Find where the given text appears and provide that cell's center as [x, y] coordinate. 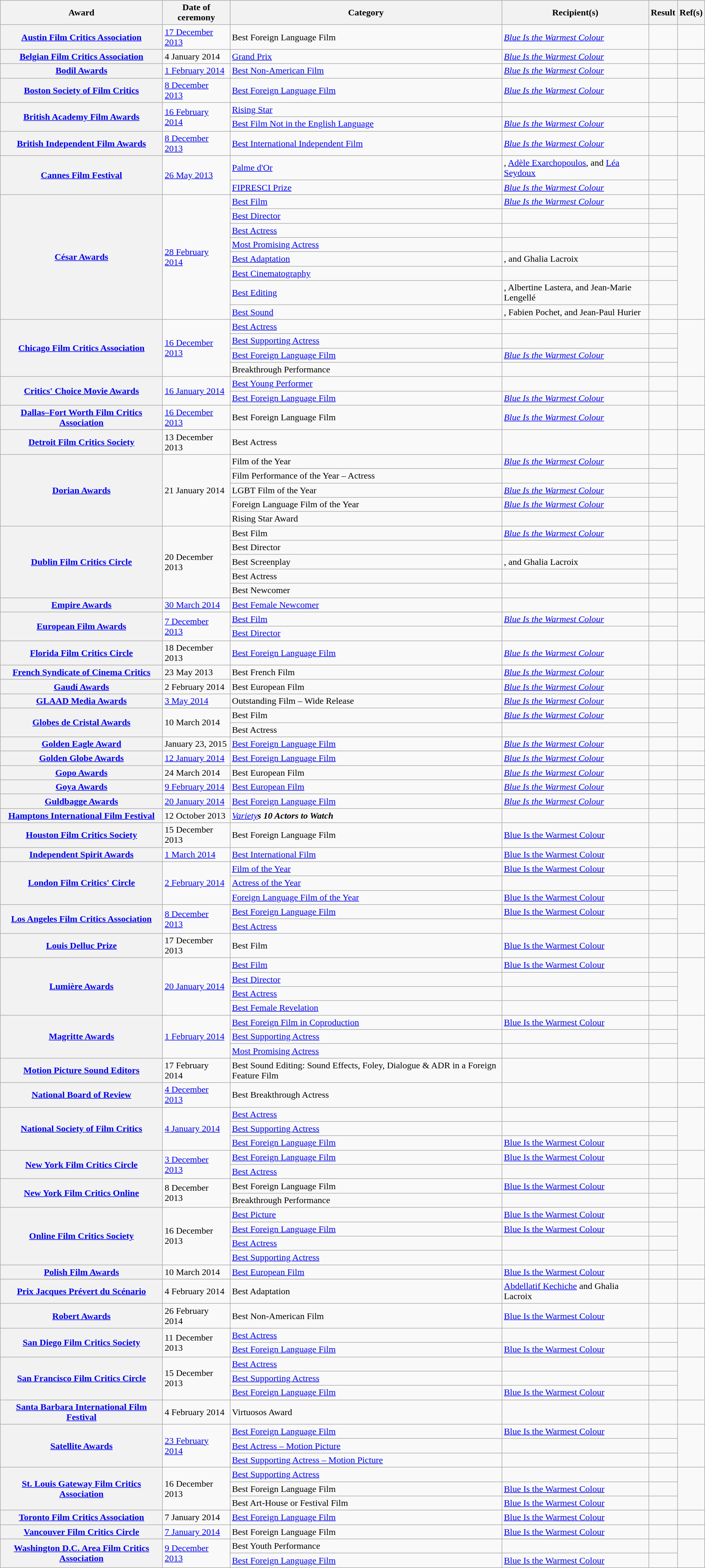
Houston Film Critics Society [81, 835]
Best Art-House or Festival Film [366, 1503]
Los Angeles Film Critics Association [81, 919]
Belgian Film Critics Association [81, 56]
London Film Critics' Circle [81, 883]
Independent Spirit Awards [81, 854]
European Film Awards [81, 626]
23 May 2013 [197, 672]
César Awards [81, 257]
British Independent Film Awards [81, 143]
13 December 2013 [197, 442]
Best Breakthrough Actress [366, 1095]
Best International Film [366, 854]
Dorian Awards [81, 490]
4 December 2013 [197, 1095]
Best Female Newcomer [366, 605]
Boston Society of Film Critics [81, 90]
18 December 2013 [197, 653]
French Syndicate of Cinema Critics [81, 672]
23 February 2014 [197, 1446]
Actress of the Year [366, 883]
Award [81, 13]
Robert Awards [81, 1316]
New York Film Critics Online [81, 1193]
Magritte Awards [81, 1037]
British Academy Film Awards [81, 117]
Empire Awards [81, 605]
Goya Awards [81, 787]
San Diego Film Critics Society [81, 1342]
Best Actress – Motion Picture [366, 1446]
St. Louis Gateway Film Critics Association [81, 1489]
Ref(s) [691, 13]
Critics' Choice Movie Awards [81, 391]
Best Youth Performance [366, 1546]
New York Film Critics Circle [81, 1164]
Result [663, 13]
Outstanding Film – Wide Release [366, 701]
Abdellatif Kechiche and Ghalia Lacroix [575, 1292]
Cannes Film Festival [81, 175]
9 February 2014 [197, 787]
Washington D.C. Area Film Critics Association [81, 1553]
Polish Film Awards [81, 1272]
Lumière Awards [81, 986]
Best Film Not in the English Language [366, 124]
12 October 2013 [197, 816]
Louis Delluc Prize [81, 945]
Chicago Film Critics Association [81, 348]
January 23, 2015 [197, 744]
Austin Film Critics Association [81, 37]
Satellite Awards [81, 1446]
Best Female Revelation [366, 1008]
FIPRESCI Prize [366, 187]
Motion Picture Sound Editors [81, 1070]
Best Foreign Film in Coproduction [366, 1022]
LGBT Film of the Year [366, 490]
Bodil Awards [81, 71]
Varietys 10 Actors to Watch [366, 816]
Best Supporting Actress – Motion Picture [366, 1460]
National Board of Review [81, 1095]
Vancouver Film Critics Circle [81, 1532]
26 February 2014 [197, 1316]
Toronto Film Critics Association [81, 1518]
11 December 2013 [197, 1342]
San Francisco Film Critics Circle [81, 1378]
Gaudí Awards [81, 686]
20 December 2013 [197, 562]
Globes de Cristal Awards [81, 722]
16 February 2014 [197, 117]
3 May 2014 [197, 701]
21 January 2014 [197, 490]
Best Picture [366, 1214]
Gopo Awards [81, 773]
Detroit Film Critics Society [81, 442]
, Fabien Pochet, and Jean-Paul Hurier [575, 312]
Best Newcomer [366, 590]
Hamptons International Film Festival [81, 816]
30 March 2014 [197, 605]
Golden Globe Awards [81, 758]
National Society of Film Critics [81, 1129]
Best International Independent Film [366, 143]
26 May 2013 [197, 175]
24 March 2014 [197, 773]
Date of ceremony [197, 13]
Best French Film [366, 672]
9 December 2013 [197, 1553]
Palme d'Or [366, 168]
Best Screenplay [366, 562]
Best Sound Editing: Sound Effects, Foley, Dialogue & ADR in a Foreign Feature Film [366, 1070]
Recipient(s) [575, 13]
, Adèle Exarchopoulos, and Léa Seydoux [575, 168]
Prix Jacques Prévert du Scénario [81, 1292]
Guldbagge Awards [81, 801]
28 February 2014 [197, 257]
Online Film Critics Society [81, 1236]
Best Young Performer [366, 384]
Santa Barbara International Film Festival [81, 1412]
1 March 2014 [197, 854]
Florida Film Critics Circle [81, 653]
16 January 2014 [197, 391]
Category [366, 13]
Grand Prix [366, 56]
Virtuosos Award [366, 1412]
Golden Eagle Award [81, 744]
Best Sound [366, 312]
GLAAD Media Awards [81, 701]
Rising Star Award [366, 519]
, Albertine Lastera, and Jean-Marie Lengellé [575, 293]
Dublin Film Critics Circle [81, 562]
Film Performance of the Year – Actress [366, 476]
12 January 2014 [197, 758]
Rising Star [366, 110]
3 December 2013 [197, 1164]
17 February 2014 [197, 1070]
Best Cinematography [366, 273]
Dallas–Fort Worth Film Critics Association [81, 417]
7 December 2013 [197, 626]
Best Editing [366, 293]
